Detect which cell encompasses the target text, then output its (X, Y) center coordinate. 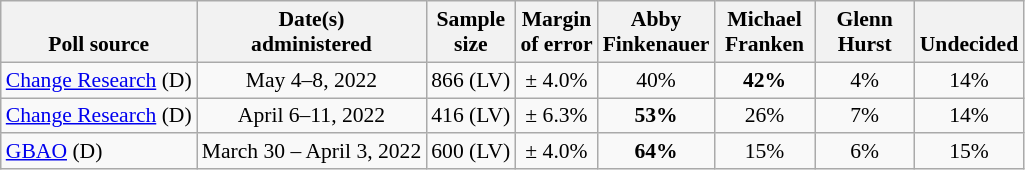
± 6.3% (556, 116)
Poll source (99, 32)
416 (LV) (470, 116)
6% (865, 152)
64% (656, 152)
26% (764, 116)
Samplesize (470, 32)
May 4–8, 2022 (312, 80)
AbbyFinkenauer (656, 32)
MichaelFranken (764, 32)
Date(s)administered (312, 32)
866 (LV) (470, 80)
600 (LV) (470, 152)
April 6–11, 2022 (312, 116)
42% (764, 80)
GBAO (D) (99, 152)
Undecided (969, 32)
GlennHurst (865, 32)
53% (656, 116)
40% (656, 80)
7% (865, 116)
March 30 – April 3, 2022 (312, 152)
4% (865, 80)
Marginof error (556, 32)
